Locate the cell with the specified text and output its (x, y) center coordinate. 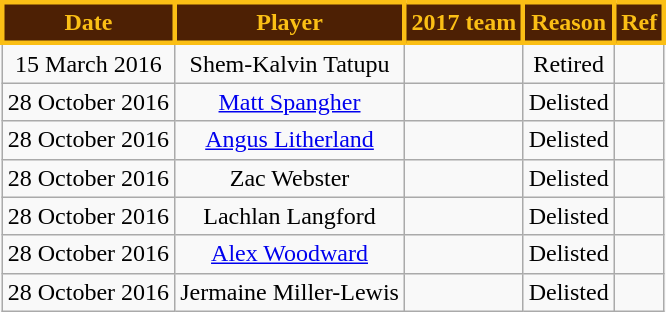
Reason (568, 22)
Date (88, 22)
Lachlan Langford (290, 216)
Alex Woodward (290, 254)
2017 team (464, 22)
Player (290, 22)
Matt Spangher (290, 102)
Retired (568, 63)
Angus Litherland (290, 140)
15 March 2016 (88, 63)
Zac Webster (290, 178)
Ref (639, 22)
Jermaine Miller-Lewis (290, 292)
Shem-Kalvin Tatupu (290, 63)
